Identify which cell holds the provided text, then report its (x, y) central coordinate. 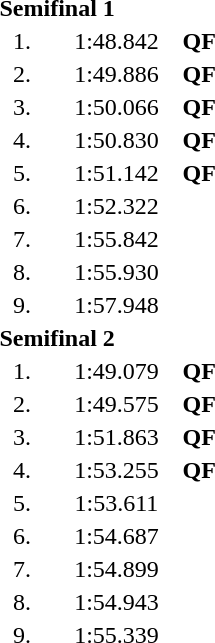
1:53.611 (116, 503)
1:49.079 (116, 371)
1:55.930 (116, 272)
1:48.842 (116, 41)
1:51.863 (116, 437)
1:52.322 (116, 206)
1:53.255 (116, 470)
1:55.842 (116, 239)
1:54.943 (116, 602)
1:51.142 (116, 173)
1:57.948 (116, 305)
1:49.886 (116, 74)
1:50.066 (116, 107)
1:50.830 (116, 140)
1:49.575 (116, 404)
1:54.687 (116, 536)
1:54.899 (116, 569)
